From the cell containing the given text, extract its center point as (X, Y) coordinate. 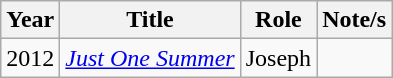
Just One Summer (150, 58)
Note/s (354, 20)
Year (30, 20)
2012 (30, 58)
Title (150, 20)
Role (278, 20)
Joseph (278, 58)
